Identify which cell holds the provided text, then report its [x, y] central coordinate. 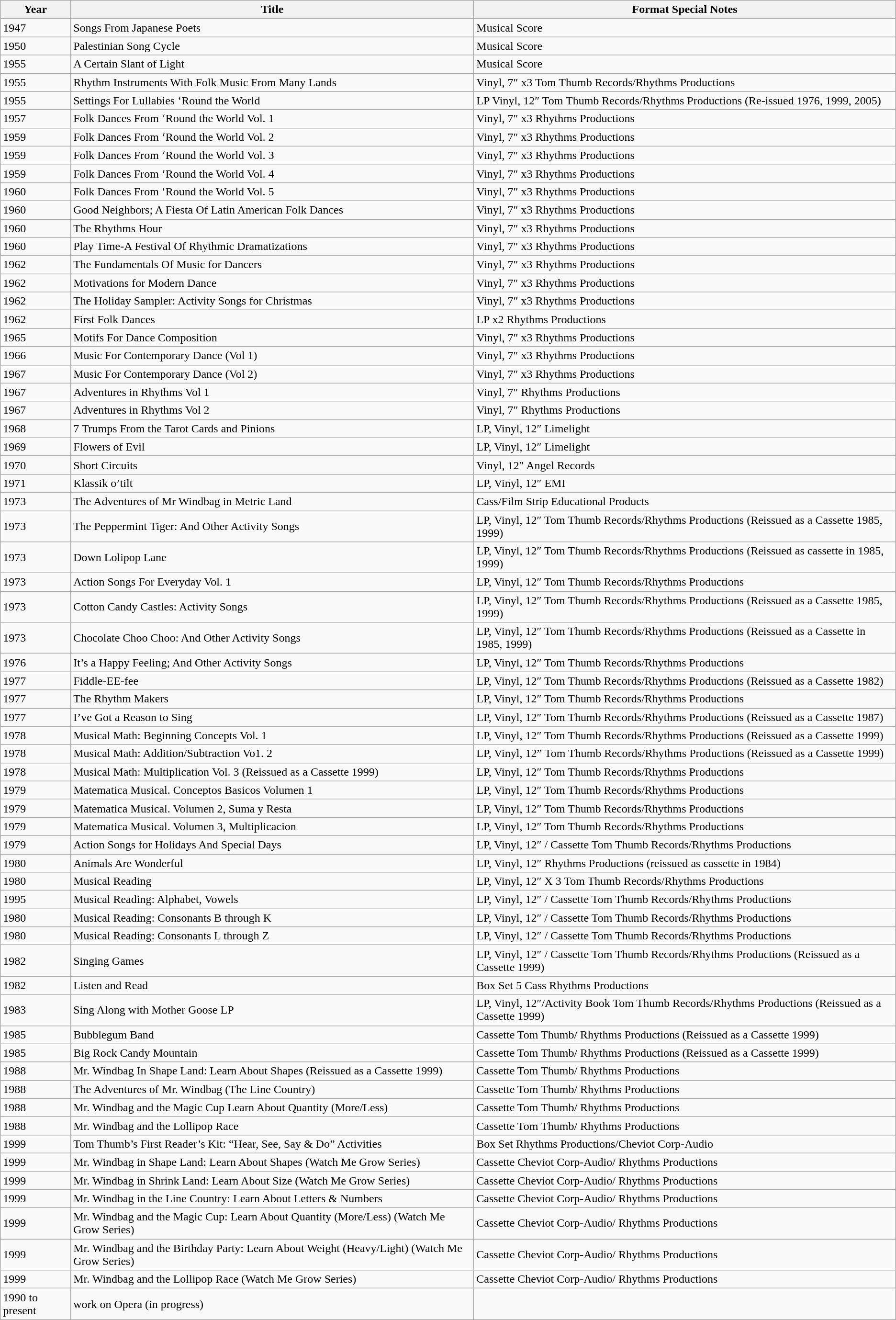
1957 [35, 119]
1990 to present [35, 1304]
Motivations for Modern Dance [272, 283]
Matematica Musical. Conceptos Basicos Volumen 1 [272, 790]
Box Set Rhythms Productions/Cheviot Corp-Audio [684, 1144]
Musical Reading: Alphabet, Vowels [272, 900]
Listen and Read [272, 985]
The Rhythms Hour [272, 228]
LP, Vinyl, 12″ Tom Thumb Records/Rhythms Productions (Reissued as a Cassette 1987) [684, 717]
Musical Reading [272, 881]
1947 [35, 28]
Mr. Windbag in the Line Country: Learn About Letters & Numbers [272, 1199]
LP, Vinyl, 12″ X 3 Tom Thumb Records/Rhythms Productions [684, 881]
Format Special Notes [684, 10]
Big Rock Candy Mountain [272, 1053]
Palestinian Song Cycle [272, 46]
Adventures in Rhythms Vol 2 [272, 410]
1968 [35, 429]
The Holiday Sampler: Activity Songs for Christmas [272, 301]
Vinyl, 12″ Angel Records [684, 465]
Play Time-A Festival Of Rhythmic Dramatizations [272, 247]
LP, Vinyl, 12″ EMI [684, 483]
Cotton Candy Castles: Activity Songs [272, 607]
Songs From Japanese Poets [272, 28]
Folk Dances From ‘Round the World Vol. 4 [272, 173]
Folk Dances From ‘Round the World Vol. 1 [272, 119]
Settings For Lullabies ‘Round the World [272, 101]
Action Songs for Holidays And Special Days [272, 845]
1970 [35, 465]
Fiddle-EE-fee [272, 681]
Musical Math: Addition/Subtraction Vo1. 2 [272, 754]
The Peppermint Tiger: And Other Activity Songs [272, 526]
1983 [35, 1010]
I’ve Got a Reason to Sing [272, 717]
Mr. Windbag and the Birthday Party: Learn About Weight (Heavy/Light) (Watch Me Grow Series) [272, 1254]
Musical Math: Multiplication Vol. 3 (Reissued as a Cassette 1999) [272, 772]
Flowers of Evil [272, 447]
Klassik o’tilt [272, 483]
Good Neighbors; A Fiesta Of Latin American Folk Dances [272, 210]
Cass/Film Strip Educational Products [684, 501]
Down Lolipop Lane [272, 557]
1976 [35, 663]
Short Circuits [272, 465]
Adventures in Rhythms Vol 1 [272, 392]
7 Trumps From the Tarot Cards and Pinions [272, 429]
Mr. Windbag in Shrink Land: Learn About Size (Watch Me Grow Series) [272, 1180]
1966 [35, 356]
LP, Vinyl, 12″/Activity Book Tom Thumb Records/Rhythms Productions (Reissued as a Cassette 1999) [684, 1010]
LP Vinyl, 12″ Tom Thumb Records/Rhythms Productions (Re-issued 1976, 1999, 2005) [684, 101]
Tom Thumb’s First Reader’s Kit: “Hear, See, Say & Do” Activities [272, 1144]
work on Opera (in progress) [272, 1304]
Mr. Windbag and the Lollipop Race (Watch Me Grow Series) [272, 1279]
The Fundamentals Of Music for Dancers [272, 265]
Vinyl, 7″ x3 Tom Thumb Records/Rhythms Productions [684, 82]
Box Set 5 Cass Rhythms Productions [684, 985]
Matematica Musical. Volumen 2, Suma y Resta [272, 808]
The Rhythm Makers [272, 699]
LP, Vinyl, 12” Tom Thumb Records/Rhythms Productions (Reissued as a Cassette 1999) [684, 754]
1969 [35, 447]
LP, Vinyl, 12″ Rhythms Productions (reissued as cassette in 1984) [684, 863]
Bubblegum Band [272, 1035]
Sing Along with Mother Goose LP [272, 1010]
Chocolate Choo Choo: And Other Activity Songs [272, 638]
It’s a Happy Feeling; And Other Activity Songs [272, 663]
Music For Contemporary Dance (Vol 1) [272, 356]
Musical Math: Beginning Concepts Vol. 1 [272, 735]
Matematica Musical. Volumen 3, Multiplicacion [272, 826]
Title [272, 10]
Mr. Windbag in Shape Land: Learn About Shapes (Watch Me Grow Series) [272, 1162]
Rhythm Instruments With Folk Music From Many Lands [272, 82]
1965 [35, 338]
Musical Reading: Consonants B through K [272, 918]
Mr. Windbag and the Magic Cup: Learn About Quantity (More/Less) (Watch Me Grow Series) [272, 1224]
Folk Dances From ‘Round the World Vol. 2 [272, 137]
Mr. Windbag In Shape Land: Learn About Shapes (Reissued as a Cassette 1999) [272, 1071]
LP, Vinyl, 12″ Tom Thumb Records/Rhythms Productions (Reissued as a Cassette in 1985, 1999) [684, 638]
A Certain Slant of Light [272, 64]
1950 [35, 46]
Animals Are Wonderful [272, 863]
Musical Reading: Consonants L through Z [272, 936]
Mr. Windbag and the Lollipop Race [272, 1126]
Mr. Windbag and the Magic Cup Learn About Quantity (More/Less) [272, 1107]
1995 [35, 900]
First Folk Dances [272, 319]
The Adventures of Mr Windbag in Metric Land [272, 501]
Action Songs For Everyday Vol. 1 [272, 582]
LP, Vinyl, 12″ Tom Thumb Records/Rhythms Productions (Reissued as cassette in 1985, 1999) [684, 557]
LP, Vinyl, 12″ Tom Thumb Records/Rhythms Productions (Reissued as a Cassette 1982) [684, 681]
LP x2 Rhythms Productions [684, 319]
The Adventures of Mr. Windbag (The Line Country) [272, 1089]
Singing Games [272, 960]
Year [35, 10]
Folk Dances From ‘Round the World Vol. 5 [272, 192]
Music For Contemporary Dance (Vol 2) [272, 374]
LP, Vinyl, 12″ / Cassette Tom Thumb Records/Rhythms Productions (Reissued as a Cassette 1999) [684, 960]
LP, Vinyl, 12″ Tom Thumb Records/Rhythms Productions (Reissued as a Cassette 1999) [684, 735]
Motifs For Dance Composition [272, 338]
1971 [35, 483]
Folk Dances From ‘Round the World Vol. 3 [272, 155]
